Return the (x, y) coordinate for the center point of the cell that contains the specified text.  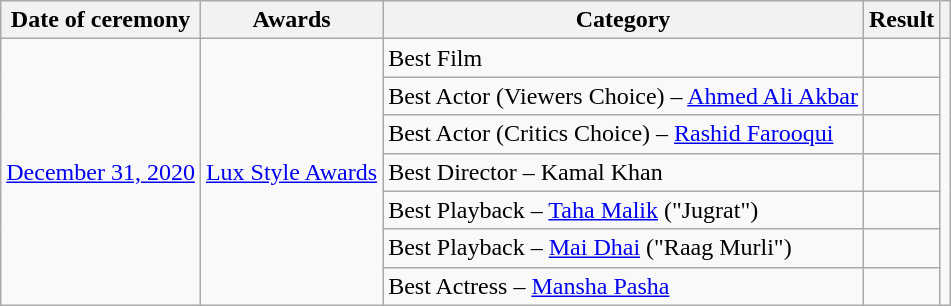
Best Playback – Mai Dhai ("Raag Murli") (624, 248)
Best Film (624, 58)
Lux Style Awards (291, 172)
Category (624, 20)
Date of ceremony (101, 20)
December 31, 2020 (101, 172)
Best Director – Kamal Khan (624, 172)
Result (901, 20)
Best Actress – Mansha Pasha (624, 286)
Best Actor (Critics Choice) – Rashid Farooqui (624, 134)
Awards (291, 20)
Best Actor (Viewers Choice) – Ahmed Ali Akbar (624, 96)
Best Playback – Taha Malik ("Jugrat") (624, 210)
